Return (x, y) of the center of cell containing provided text 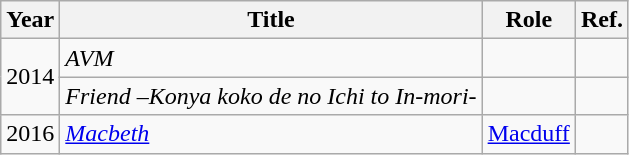
Ref. (602, 20)
Role (528, 20)
Macduff (528, 134)
2014 (30, 77)
Macbeth (271, 134)
AVM (271, 58)
Year (30, 20)
Title (271, 20)
Friend –Konya koko de no Ichi to In-mori- (271, 96)
2016 (30, 134)
